Scan for the cell matching the given text and deliver its (X, Y) coordinate at center. 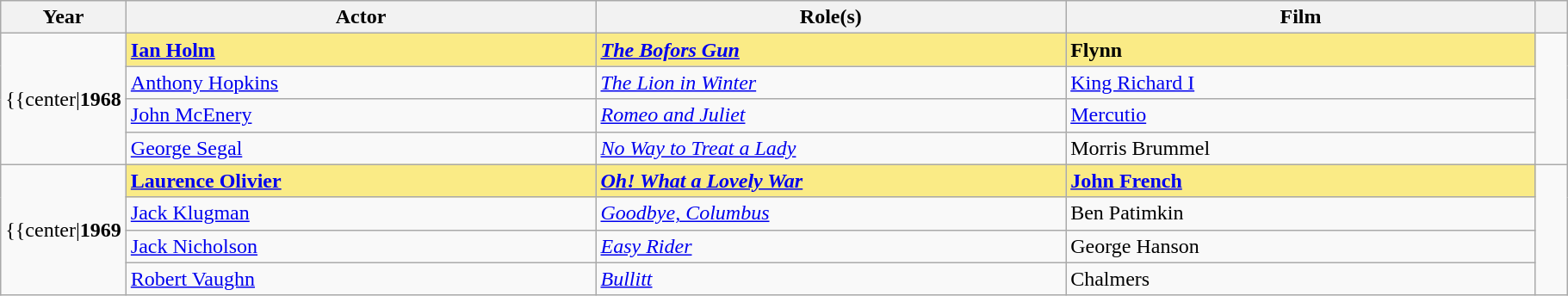
Ian Holm (361, 50)
The Lion in Winter (831, 83)
{{center|1969 (64, 230)
No Way to Treat a Lady (831, 148)
Goodbye, Columbus (831, 213)
Easy Rider (831, 246)
Role(s) (831, 17)
Jack Klugman (361, 213)
Bullitt (831, 279)
George Hanson (1301, 246)
Laurence Olivier (361, 181)
The Bofors Gun (831, 50)
Anthony Hopkins (361, 83)
Flynn (1301, 50)
George Segal (361, 148)
John McEnery (361, 115)
Ben Patimkin (1301, 213)
Romeo and Juliet (831, 115)
John French (1301, 181)
Jack Nicholson (361, 246)
Actor (361, 17)
Mercutio (1301, 115)
Chalmers (1301, 279)
Robert Vaughn (361, 279)
King Richard I (1301, 83)
{{center|1968 (64, 99)
Film (1301, 17)
Morris Brummel (1301, 148)
Oh! What a Lovely War (831, 181)
Year (64, 17)
